Capture the cell that displays the provided text and extract its (X, Y) central coordinate. 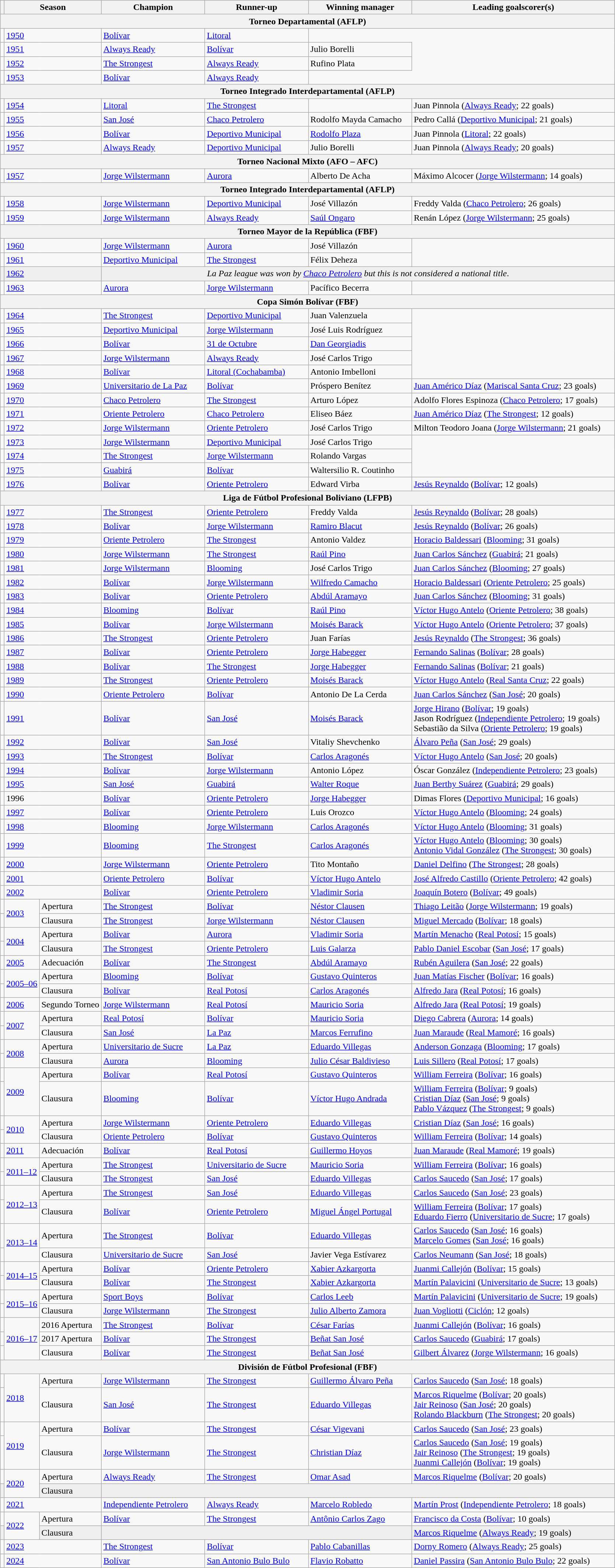
César Vigevani (360, 1429)
1980 (53, 554)
1994 (53, 770)
Javier Vega Estívarez (360, 1255)
2011–12 (22, 1172)
Dan Georgiadis (360, 344)
Próspero Benítez (360, 386)
Leading goalscorer(s) (513, 7)
Dorny Romero (Always Ready; 25 goals) (513, 1547)
Fernando Salinas (Bolívar; 28 goals) (513, 652)
Martín Prost (Independiente Petrolero; 18 goals) (513, 1505)
1973 (53, 442)
Gilbert Álvarez (Jorge Wilstermann; 16 goals) (513, 1353)
Juan Américo Díaz (Mariscal Santa Cruz; 23 goals) (513, 386)
1976 (53, 484)
2000 (53, 864)
1972 (53, 428)
2016–17 (22, 1339)
1992 (53, 742)
Horacio Baldessari (Blooming; 31 goals) (513, 540)
2008 (22, 1053)
Carlos Saucedo (Guabirá; 17 goals) (513, 1339)
Marcos Riquelme (Bolívar; 20 goals) (513, 1477)
Víctor Hugo Antelo (Blooming; 30 goals) Antonio Vidal González (The Strongest; 30 goals) (513, 845)
Saúl Ongaro (360, 218)
Juan Carlos Sánchez (San José; 20 goals) (513, 694)
2003 (22, 913)
William Ferreira (Bolívar; 17 goals) Eduardo Fierro (Universitario de Sucre; 17 goals) (513, 1212)
Juanmi Callejón (Bolívar; 15 goals) (513, 1269)
1968 (53, 372)
Daniel Delfino (The Strongest; 28 goals) (513, 864)
Edward Virba (360, 484)
2007 (22, 1025)
1983 (53, 596)
Walter Roque (360, 784)
Miguel Ángel Portugal (360, 1212)
Ramiro Blacut (360, 526)
Joaquín Botero (Bolívar; 49 goals) (513, 892)
Antonio Valdez (360, 540)
1998 (53, 826)
1950 (53, 35)
2018 (22, 1398)
Juan Valenzuela (360, 316)
César Farías (360, 1325)
Rufino Plata (360, 63)
Martín Palavicini (Universitario de Sucre; 13 goals) (513, 1283)
Winning manager (360, 7)
1999 (53, 845)
Jesús Reynaldo (Bolívar; 12 goals) (513, 484)
Juan Pinnola (Always Ready; 20 goals) (513, 147)
Arturo López (360, 400)
1955 (53, 119)
1965 (53, 330)
Rodolfo Plaza (360, 133)
1985 (53, 624)
1960 (53, 246)
Vitaliy Shevchenko (360, 742)
Juanmi Callejón (Bolívar; 16 goals) (513, 1325)
2005–06 (22, 983)
1997 (53, 812)
Fernando Salinas (Bolívar; 21 goals) (513, 666)
1956 (53, 133)
2004 (22, 941)
Wilfredo Camacho (360, 582)
Jesús Reynaldo (Bolívar; 28 goals) (513, 512)
Tito Montaño (360, 864)
Pablo Cabanillas (360, 1547)
1988 (53, 666)
Season (53, 7)
Omar Asad (360, 1477)
2019 (22, 1446)
Torneo Nacional Mixto (AFO – AFC) (308, 161)
31 de Octubre (256, 344)
Víctor Hugo Antelo (Oriente Petrolero; 37 goals) (513, 624)
José Luis Rodríguez (360, 330)
Adolfo Flores Espinoza (Chaco Petrolero; 17 goals) (513, 400)
Rolando Vargas (360, 456)
1982 (53, 582)
Rubén Aguilera (San José; 22 goals) (513, 962)
Julio César Baldivieso (360, 1060)
Liga de Fútbol Profesional Boliviano (LFPB) (308, 498)
1984 (53, 610)
Pedro Callá (Deportivo Municipal; 21 goals) (513, 119)
Runner-up (256, 7)
2023 (53, 1547)
Anderson Gonzaga (Blooming; 17 goals) (513, 1046)
Juan Farías (360, 638)
Martín Menacho (Real Potosí; 15 goals) (513, 934)
Juan Matías Fischer (Bolívar; 16 goals) (513, 976)
1952 (53, 63)
Eliseo Báez (360, 414)
1962 (53, 274)
1989 (53, 680)
José Alfredo Castillo (Oriente Petrolero; 42 goals) (513, 878)
Luis Galarza (360, 948)
Diego Cabrera (Aurora; 14 goals) (513, 1018)
Marcos Riquelme (Bolívar; 20 goals) Jair Reinoso (San José; 20 goals) Rolando Blackburn (The Strongest; 20 goals) (513, 1405)
2010 (22, 1129)
Álvaro Peña (San José; 29 goals) (513, 742)
Independiente Petrolero (153, 1505)
1991 (53, 718)
2020 (22, 1484)
Julio Alberto Zamora (360, 1311)
1958 (53, 204)
Víctor Hugo Antelo (San José; 20 goals) (513, 756)
1963 (53, 288)
1966 (53, 344)
1953 (53, 77)
Champion (153, 7)
1990 (53, 694)
1987 (53, 652)
Alfredo Jara (Real Potosí; 16 goals) (513, 990)
Miguel Mercado (Bolívar; 18 goals) (513, 920)
Renán López (Jorge Wilstermann; 25 goals) (513, 218)
Pacífico Becerra (360, 288)
Antonio López (360, 770)
1986 (53, 638)
1951 (53, 49)
Juan Maraude (Real Mamoré; 16 goals) (513, 1032)
Marcos Riquelme (Always Ready; 19 goals) (513, 1533)
1969 (53, 386)
Martín Palavicini (Universitario de Sucre; 19 goals) (513, 1297)
Juan Vogliotti (Ciclón; 12 goals) (513, 1311)
Guillermo Álvaro Peña (360, 1381)
1964 (53, 316)
1978 (53, 526)
William Ferreira (Bolívar; 9 goals) Cristian Díaz (San José; 9 goals) Pablo Vázquez (The Strongest; 9 goals) (513, 1098)
2005 (22, 962)
Félix Deheza (360, 260)
Cristian Díaz (San José; 16 goals) (513, 1122)
Alberto De Acha (360, 176)
Juan Maraude (Real Mamoré; 19 goals) (513, 1151)
2015–16 (22, 1304)
Víctor Hugo Antelo (Blooming; 24 goals) (513, 812)
Rodolfo Mayda Camacho (360, 119)
Pablo Daniel Escobar (San José; 17 goals) (513, 948)
Torneo Mayor de la República (FBF) (308, 232)
Carlos Saucedo (San José; 16 goals) Marcelo Gomes (San José; 16 goals) (513, 1235)
Waltersilio R. Coutinho (360, 470)
2002 (53, 892)
Víctor Hugo Antelo (360, 878)
2009 (22, 1091)
2014–15 (22, 1276)
1961 (53, 260)
Jesús Reynaldo (Bolívar; 26 goals) (513, 526)
Víctor Hugo Antelo (Real Santa Cruz; 22 goals) (513, 680)
Alfredo Jara (Real Potosí; 19 goals) (513, 1004)
Jorge Hirano (Bolívar; 19 goals) Jason Rodríguez (Independiente Petrolero; 19 goals) Sebastião da Silva (Oriente Petrolero; 19 goals) (513, 718)
Jesús Reynaldo (The Strongest; 36 goals) (513, 638)
Luis Sillero (Real Potosí; 17 goals) (513, 1060)
Torneo Departamental (AFLP) (308, 21)
1977 (53, 512)
Sport Boys (153, 1297)
Carlos Saucedo (San José; 18 goals) (513, 1381)
Daniel Passira (San Antonio Bulo Bulo; 22 goals) (513, 1561)
Víctor Hugo Andrada (360, 1098)
William Ferreira (Bolívar; 14 goals) (513, 1137)
1971 (53, 414)
Juan Carlos Sánchez (Blooming; 31 goals) (513, 596)
2017 Apertura (70, 1339)
Milton Teodoro Joana (Jorge Wilstermann; 21 goals) (513, 428)
Antonio Imbelloni (360, 372)
Antônio Carlos Zago (360, 1519)
2012–13 (22, 1204)
1979 (53, 540)
Francisco da Costa (Bolívar; 10 goals) (513, 1519)
2024 (53, 1561)
Juan Pinnola (Litoral; 22 goals) (513, 133)
2022 (22, 1526)
1995 (53, 784)
Juan Berthy Suárez (Guabirá; 29 goals) (513, 784)
1970 (53, 400)
Copa Simón Bolívar (FBF) (308, 302)
2021 (53, 1505)
Carlos Saucedo (San José; 17 goals) (513, 1179)
Carlos Saucedo (San José; 19 goals) Jair Reinoso (The Strongest; 19 goals) Juanmi Callejón (Bolívar; 19 goals) (513, 1453)
Luis Orozco (360, 812)
1996 (53, 798)
2013–14 (22, 1243)
1993 (53, 756)
Máximo Alcocer (Jorge Wilstermann; 14 goals) (513, 176)
1967 (53, 358)
Carlos Leeb (360, 1297)
Freddy Valda (Chaco Petrolero; 26 goals) (513, 204)
Christian Díaz (360, 1453)
1954 (53, 105)
2016 Apertura (70, 1325)
Dimas Flores (Deportivo Municipal; 16 goals) (513, 798)
Thiago Leitão (Jorge Wilstermann; 19 goals) (513, 906)
Flavio Robatto (360, 1561)
La Paz league was won by Chaco Petrolero but this is not considered a national title. (358, 274)
2006 (22, 1004)
Óscar González (Independiente Petrolero; 23 goals) (513, 770)
1981 (53, 568)
Marcelo Robledo (360, 1505)
Juan Carlos Sánchez (Guabirá; 21 goals) (513, 554)
Segundo Torneo (70, 1004)
Antonio De La Cerda (360, 694)
1959 (53, 218)
Víctor Hugo Antelo (Oriente Petrolero; 38 goals) (513, 610)
Freddy Valda (360, 512)
Litoral (Cochabamba) (256, 372)
Juan Pinnola (Always Ready; 22 goals) (513, 105)
2011 (22, 1151)
San Antonio Bulo Bulo (256, 1561)
Juan Carlos Sánchez (Blooming; 27 goals) (513, 568)
Universitario de La Paz (153, 386)
Juan Américo Díaz (The Strongest; 12 goals) (513, 414)
División de Fútbol Profesional (FBF) (308, 1367)
Carlos Neumann (San José; 18 goals) (513, 1255)
2001 (53, 878)
Guillermo Hoyos (360, 1151)
Horacio Baldessari (Oriente Petrolero; 25 goals) (513, 582)
1975 (53, 470)
Víctor Hugo Antelo (Blooming; 31 goals) (513, 826)
Marcos Ferrufino (360, 1032)
1974 (53, 456)
